Pinpoint the cell where the given text exists, returning its [x, y] midpoint coordinate. 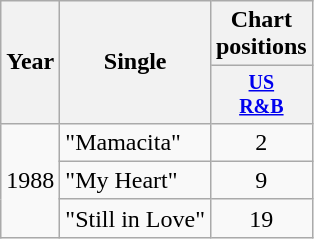
"Still in Love" [136, 218]
"My Heart" [136, 180]
"Mamacita" [136, 142]
9 [261, 180]
Single [136, 62]
Chart positions [261, 34]
19 [261, 218]
1988 [30, 180]
2 [261, 142]
Year [30, 62]
USR&B [261, 94]
